Scan for the cell matching the given text and deliver its (x, y) coordinate at center. 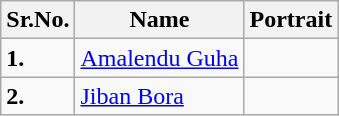
Jiban Bora (160, 96)
Amalendu Guha (160, 58)
1. (38, 58)
Sr.No. (38, 20)
2. (38, 96)
Name (160, 20)
Portrait (291, 20)
